Return the (x, y) coordinate for the center point of the cell that contains the specified text.  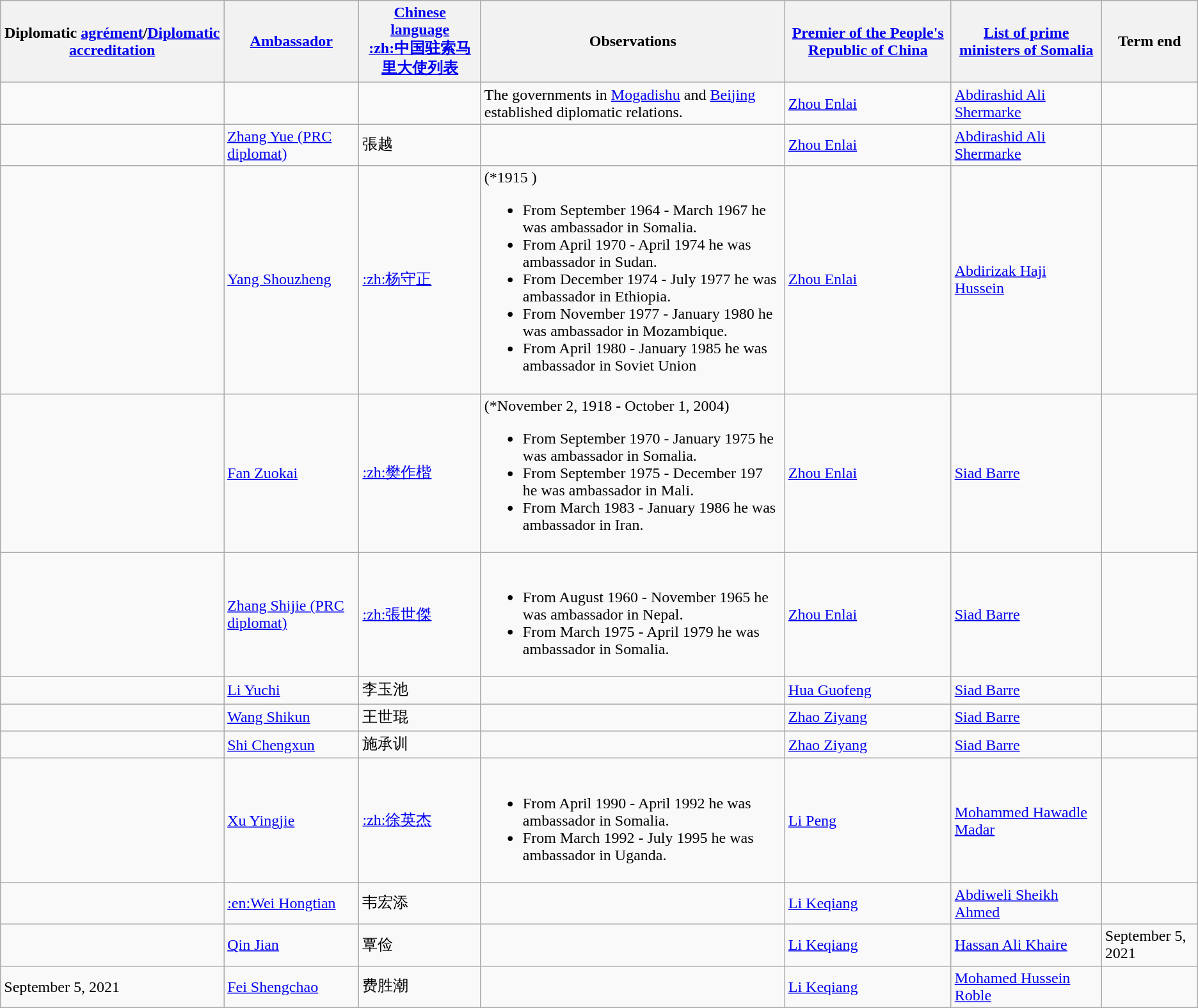
Zhang Yue (PRC diplomat) (292, 145)
:en:Wei Hongtian (292, 904)
Mohamed Hussein Roble (1026, 987)
Li Yuchi (292, 690)
:zh:樊作楷 (420, 473)
覃俭 (420, 945)
Premier of the People's Republic of China (868, 42)
:zh:徐英杰 (420, 820)
Abdirizak Haji Hussein (1026, 280)
Xu Yingjie (292, 820)
Fei Shengchao (292, 987)
费胜潮 (420, 987)
Qin Jian (292, 945)
Zhang Shijie (PRC diplomat) (292, 614)
Diplomatic agrément/Diplomatic accreditation (113, 42)
Observations (632, 42)
施承训 (420, 745)
Hassan Ali Khaire (1026, 945)
Shi Chengxun (292, 745)
Term end (1149, 42)
List of prime ministers of Somalia (1026, 42)
王世琨 (420, 718)
Mohammed Hawadle Madar (1026, 820)
:zh:杨守正 (420, 280)
Ambassador (292, 42)
韦宏添 (420, 904)
Hua Guofeng (868, 690)
Li Peng (868, 820)
李玉池 (420, 690)
張越 (420, 145)
Yang Shouzheng (292, 280)
:zh:張世傑 (420, 614)
Wang Shikun (292, 718)
Chinese language:zh:中国驻索马里大使列表 (420, 42)
From August 1960 - November 1965 he was ambassador in Nepal.From March 1975 - April 1979 he was ambassador in Somalia. (632, 614)
The governments in Mogadishu and Beijing established diplomatic relations. (632, 104)
Abdiweli Sheikh Ahmed (1026, 904)
Fan Zuokai (292, 473)
From April 1990 - April 1992 he was ambassador in Somalia.From March 1992 - July 1995 he was ambassador in Uganda. (632, 820)
